Identify which cell holds the provided text, then report its [x, y] central coordinate. 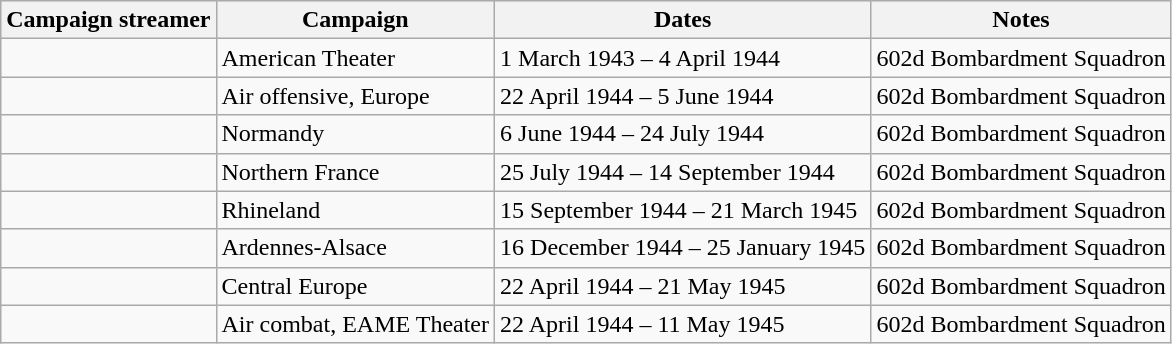
American Theater [356, 58]
Dates [683, 20]
22 April 1944 – 21 May 1945 [683, 286]
Notes [1021, 20]
25 July 1944 – 14 September 1944 [683, 172]
15 September 1944 – 21 March 1945 [683, 210]
1 March 1943 – 4 April 1944 [683, 58]
Normandy [356, 134]
Campaign [356, 20]
Ardennes-Alsace [356, 248]
16 December 1944 – 25 January 1945 [683, 248]
22 April 1944 – 5 June 1944 [683, 96]
Air combat, EAME Theater [356, 324]
Northern France [356, 172]
Rhineland [356, 210]
Air offensive, Europe [356, 96]
22 April 1944 – 11 May 1945 [683, 324]
6 June 1944 – 24 July 1944 [683, 134]
Central Europe [356, 286]
Campaign streamer [108, 20]
